Output the [x, y] coordinate of the center of the cell containing the given text.  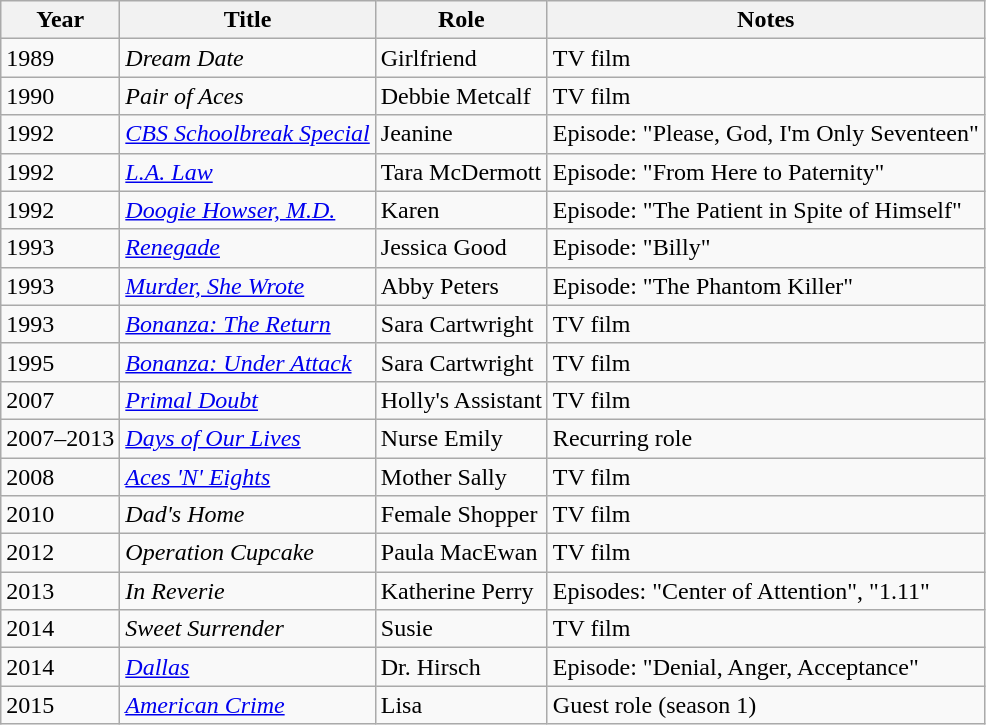
Bonanza: The Return [248, 324]
Jeanine [461, 134]
Paula MacEwan [461, 553]
Guest role (season 1) [766, 705]
Episodes: "Center of Attention", "1.11" [766, 591]
Dad's Home [248, 515]
2008 [60, 477]
2007 [60, 400]
2015 [60, 705]
L.A. Law [248, 172]
Tara McDermott [461, 172]
Susie [461, 629]
Episode: "Please, God, I'm Only Seventeen" [766, 134]
2010 [60, 515]
Title [248, 20]
Notes [766, 20]
2007–2013 [60, 438]
Episode: "Denial, Anger, Acceptance" [766, 667]
Abby Peters [461, 286]
Bonanza: Under Attack [248, 362]
1989 [60, 58]
CBS Schoolbreak Special [248, 134]
Mother Sally [461, 477]
Recurring role [766, 438]
Operation Cupcake [248, 553]
Jessica Good [461, 248]
Days of Our Lives [248, 438]
1995 [60, 362]
Katherine Perry [461, 591]
In Reverie [248, 591]
Year [60, 20]
Primal Doubt [248, 400]
Aces 'N' Eights [248, 477]
Female Shopper [461, 515]
Murder, She Wrote [248, 286]
American Crime [248, 705]
Debbie Metcalf [461, 96]
Doogie Howser, M.D. [248, 210]
Dallas [248, 667]
Girlfriend [461, 58]
Renegade [248, 248]
Nurse Emily [461, 438]
Episode: "The Patient in Spite of Himself" [766, 210]
Lisa [461, 705]
1990 [60, 96]
2013 [60, 591]
Episode: "From Here to Paternity" [766, 172]
Karen [461, 210]
Dr. Hirsch [461, 667]
Holly's Assistant [461, 400]
Sweet Surrender [248, 629]
Episode: "Billy" [766, 248]
Dream Date [248, 58]
Episode: "The Phantom Killer" [766, 286]
Role [461, 20]
2012 [60, 553]
Pair of Aces [248, 96]
